Extract the (x, y) coordinate from the center of the cell holding the provided text.  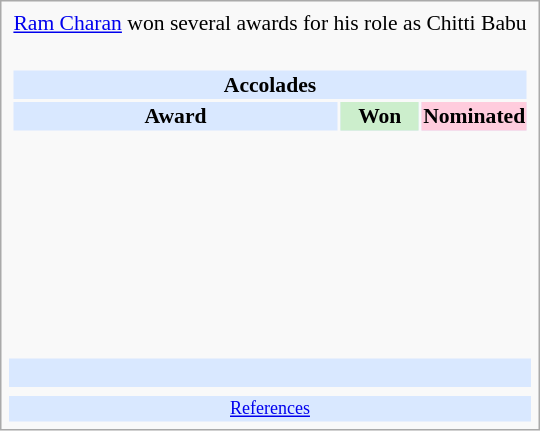
Accolades Award Won Nominated (270, 198)
Ram Charan won several awards for his role as Chitti Babu (270, 23)
Award (175, 116)
Nominated (474, 116)
Won (380, 116)
Accolades (270, 84)
References (270, 409)
